Extract the [X, Y] coordinate from the center of the cell holding the provided text.  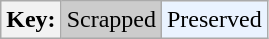
Preserved [214, 20]
Key: [31, 20]
Scrapped [111, 20]
